Output the (X, Y) coordinate of the center of the cell containing the given text.  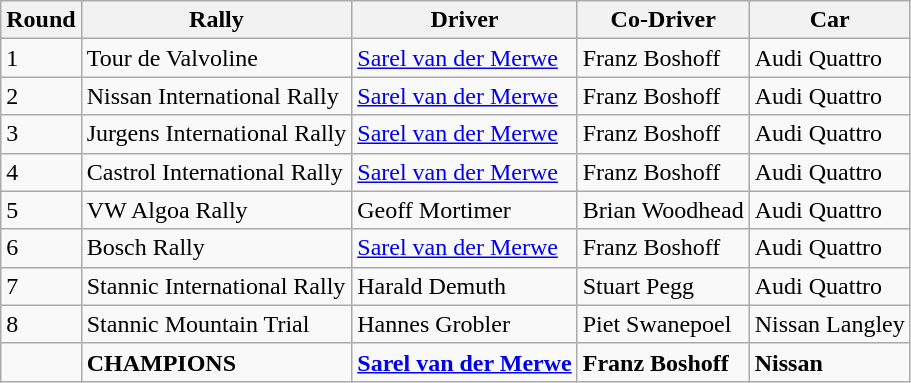
Harald Demuth (464, 286)
Driver (464, 20)
Piet Swanepoel (663, 324)
Stannic Mountain Trial (216, 324)
Brian Woodhead (663, 210)
Stannic International Rally (216, 286)
Nissan Langley (830, 324)
Nissan International Rally (216, 96)
Stuart Pegg (663, 286)
4 (41, 172)
7 (41, 286)
Nissan (830, 362)
Rally (216, 20)
6 (41, 248)
VW Algoa Rally (216, 210)
Round (41, 20)
1 (41, 58)
Geoff Mortimer (464, 210)
Hannes Grobler (464, 324)
2 (41, 96)
Car (830, 20)
3 (41, 134)
5 (41, 210)
Co-Driver (663, 20)
Jurgens International Rally (216, 134)
Tour de Valvoline (216, 58)
Bosch Rally (216, 248)
Castrol International Rally (216, 172)
CHAMPIONS (216, 362)
8 (41, 324)
